Scan for the cell matching the given text and deliver its [x, y] coordinate at center. 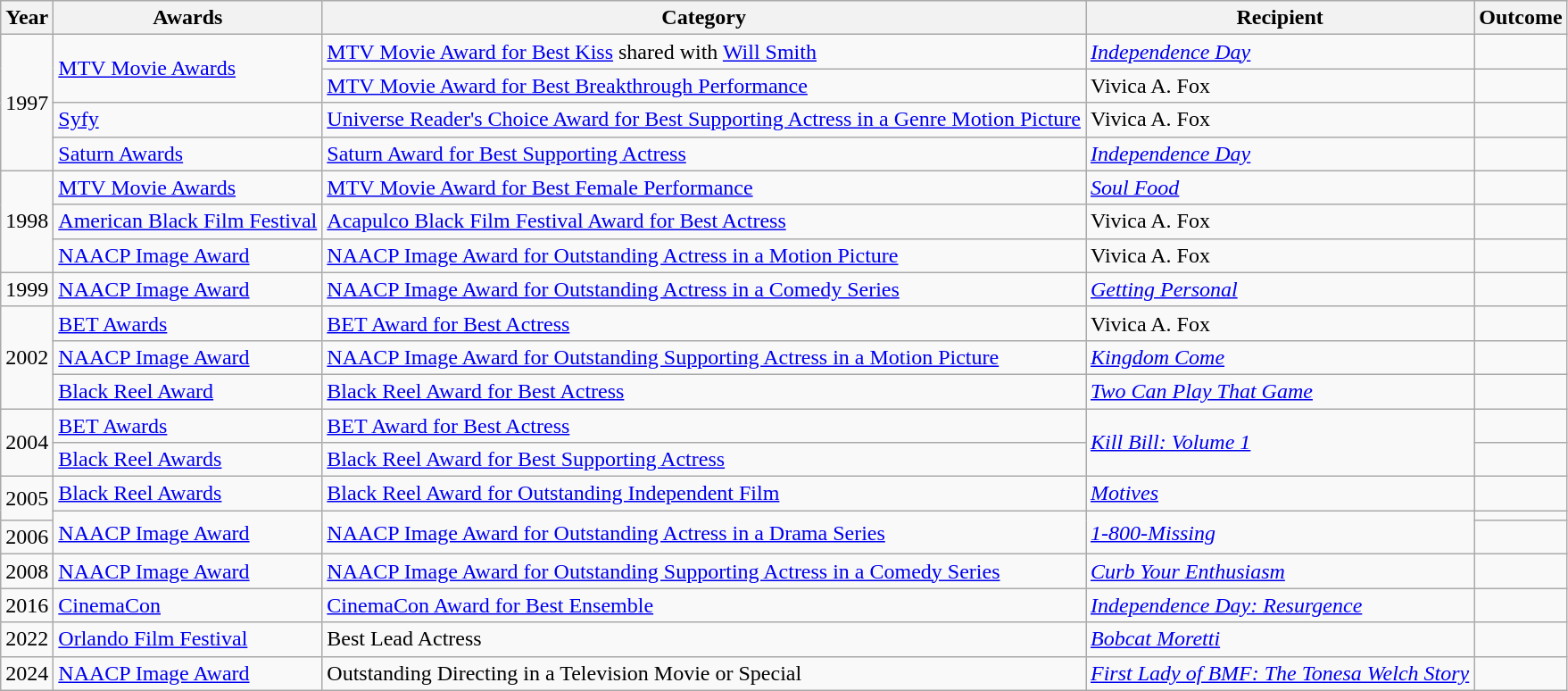
2004 [27, 443]
1998 [27, 221]
Outstanding Directing in a Television Movie or Special [704, 673]
Motives [1280, 494]
2022 [27, 639]
CinemaCon [187, 605]
2006 [27, 537]
Category [704, 18]
Black Reel Award [187, 391]
Best Lead Actress [704, 639]
Two Can Play That Game [1280, 391]
MTV Movie Award for Best Kiss shared with Will Smith [704, 52]
Curb Your Enthusiasm [1280, 571]
Black Reel Award for Best Actress [704, 391]
NAACP Image Award for Outstanding Actress in a Motion Picture [704, 255]
Syfy [187, 120]
Saturn Awards [187, 154]
NAACP Image Award for Outstanding Actress in a Comedy Series [704, 289]
MTV Movie Award for Best Female Performance [704, 187]
1999 [27, 289]
1997 [27, 103]
Getting Personal [1280, 289]
NAACP Image Award for Outstanding Supporting Actress in a Comedy Series [704, 571]
Universe Reader's Choice Award for Best Supporting Actress in a Genre Motion Picture [704, 120]
2005 [27, 498]
2024 [27, 673]
MTV Movie Award for Best Breakthrough Performance [704, 86]
Kill Bill: Volume 1 [1280, 443]
Soul Food [1280, 187]
Saturn Award for Best Supporting Actress [704, 154]
2002 [27, 357]
Outcome [1521, 18]
Bobcat Moretti [1280, 639]
2008 [27, 571]
Black Reel Award for Best Supporting Actress [704, 460]
Orlando Film Festival [187, 639]
Recipient [1280, 18]
NAACP Image Award for Outstanding Actress in a Drama Series [704, 532]
Black Reel Award for Outstanding Independent Film [704, 494]
2016 [27, 605]
CinemaCon Award for Best Ensemble [704, 605]
Independence Day: Resurgence [1280, 605]
Year [27, 18]
Kingdom Come [1280, 357]
1-800-Missing [1280, 532]
NAACP Image Award for Outstanding Supporting Actress in a Motion Picture [704, 357]
First Lady of BMF: The Tonesa Welch Story [1280, 673]
Awards [187, 18]
American Black Film Festival [187, 221]
Acapulco Black Film Festival Award for Best Actress [704, 221]
